Identify which cell holds the provided text, then report its (x, y) central coordinate. 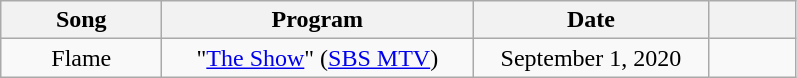
Flame (82, 58)
Date (591, 20)
September 1, 2020 (591, 58)
Program (318, 20)
Song (82, 20)
"The Show" (SBS MTV) (318, 58)
